Pinpoint the cell where the given text exists, returning its (X, Y) midpoint coordinate. 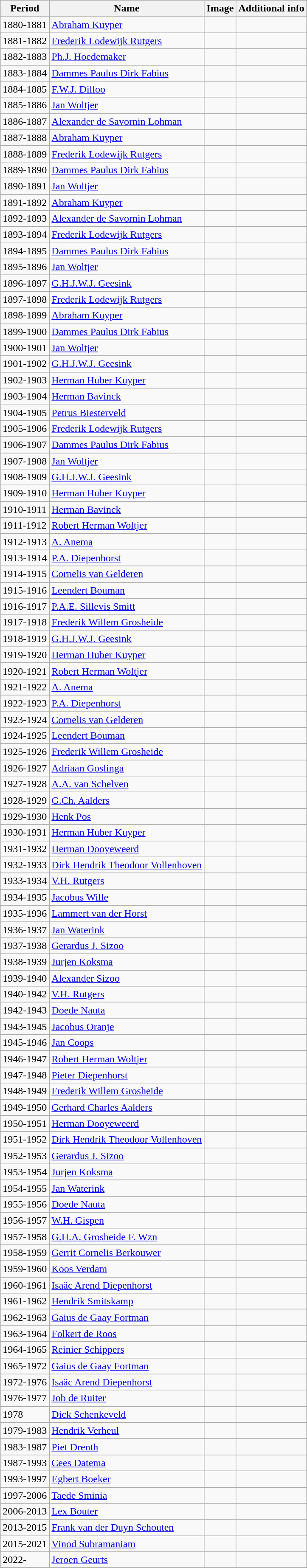
Hendrik Smitskamp (127, 1301)
1905-1906 (25, 428)
Name (127, 8)
Jacobus Wille (127, 897)
Reinier Schippers (127, 1350)
1934-1935 (25, 897)
1938-1939 (25, 962)
2022- (25, 1560)
Egbert Boeker (127, 1479)
1925-1926 (25, 752)
1931-1932 (25, 849)
1891-1892 (25, 203)
Adriaan Goslinga (127, 768)
1933-1934 (25, 881)
1919-1920 (25, 655)
1935-1936 (25, 913)
1904-1905 (25, 412)
1916-1917 (25, 606)
Hendrik Verheul (127, 1430)
Alexander Sizoo (127, 978)
Job de Ruiter (127, 1398)
1972-1976 (25, 1382)
1897-1898 (25, 299)
Jeroen Geurts (127, 1560)
1915-1916 (25, 590)
Koos Verdam (127, 1269)
1911-1912 (25, 526)
1882-1883 (25, 57)
1884-1885 (25, 89)
1950-1951 (25, 1123)
1917-1918 (25, 622)
1965-1972 (25, 1366)
1914-1915 (25, 574)
1883-1884 (25, 73)
1923-1924 (25, 720)
Gerrit Cornelis Berkouwer (127, 1253)
1940-1942 (25, 994)
1959-1960 (25, 1269)
1922-1923 (25, 703)
Period (25, 8)
1939-1940 (25, 978)
1964-1965 (25, 1350)
1901-1902 (25, 364)
Jacobus Oranje (127, 1027)
Dick Schenkeveld (127, 1414)
2006-2013 (25, 1512)
W.H. Gispen (127, 1220)
1921-1922 (25, 687)
1903-1904 (25, 396)
1881-1882 (25, 41)
1924-1925 (25, 736)
2013-2015 (25, 1528)
1954-1955 (25, 1188)
Folkert de Roos (127, 1334)
1900-1901 (25, 348)
1918-1919 (25, 639)
Cees Datema (127, 1463)
1894-1895 (25, 251)
Lex Bouter (127, 1512)
1997-2006 (25, 1495)
1955-1956 (25, 1204)
1978 (25, 1414)
1952-1953 (25, 1156)
1920-1921 (25, 671)
1889-1890 (25, 170)
1947-1948 (25, 1075)
Ph.J. Hoedemaker (127, 57)
1946-1947 (25, 1059)
1958-1959 (25, 1253)
1930-1931 (25, 833)
1932-1933 (25, 865)
Additional info (271, 8)
1906-1907 (25, 445)
1953-1954 (25, 1172)
1892-1893 (25, 219)
1976-1977 (25, 1398)
1890-1891 (25, 186)
Lammert van der Horst (127, 913)
1949-1950 (25, 1107)
1962-1963 (25, 1317)
1929-1930 (25, 816)
1942-1943 (25, 1011)
1960-1961 (25, 1285)
1895-1896 (25, 267)
1880-1881 (25, 25)
1948-1949 (25, 1091)
1898-1899 (25, 315)
G.H.A. Grosheide F. Wzn (127, 1237)
F.W.J. Dilloo (127, 89)
1896-1897 (25, 283)
1956-1957 (25, 1220)
1912-1913 (25, 542)
2015-2021 (25, 1544)
1979-1983 (25, 1430)
Frank van der Duyn Schouten (127, 1528)
1928-1929 (25, 800)
1888-1889 (25, 154)
1987-1993 (25, 1463)
Piet Drenth (127, 1447)
Petrus Biesterveld (127, 412)
1907-1908 (25, 461)
1961-1962 (25, 1301)
Jan Coops (127, 1043)
1943-1945 (25, 1027)
1910-1911 (25, 510)
1957-1958 (25, 1237)
1945-1946 (25, 1043)
1887-1888 (25, 138)
1899-1900 (25, 332)
1963-1964 (25, 1334)
1926-1927 (25, 768)
P.A.E. Sillevis Smitt (127, 606)
1983-1987 (25, 1447)
1908-1909 (25, 477)
1927-1928 (25, 784)
1885-1886 (25, 105)
1909-1910 (25, 493)
1937-1938 (25, 946)
Henk Pos (127, 816)
1902-1903 (25, 380)
1993-1997 (25, 1479)
Pieter Diepenhorst (127, 1075)
Image (220, 8)
1886-1887 (25, 121)
1913-1914 (25, 558)
1936-1937 (25, 929)
1951-1952 (25, 1140)
G.Ch. Aalders (127, 800)
Vinod Subramaniam (127, 1544)
1893-1894 (25, 235)
Taede Sminia (127, 1495)
A.A. van Schelven (127, 784)
Gerhard Charles Aalders (127, 1107)
